Determine the [x, y] coordinate at the center of the cell enclosing the given text.  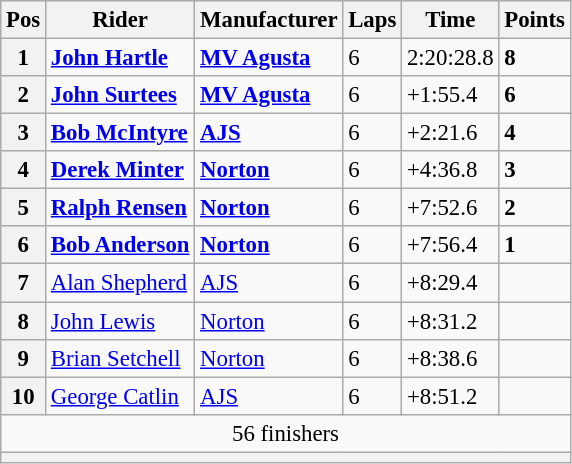
Time [450, 20]
Pos [24, 20]
56 finishers [286, 433]
Points [534, 20]
7 [24, 283]
5 [24, 208]
John Surtees [120, 95]
Bob McIntyre [120, 133]
9 [24, 358]
Bob Anderson [120, 245]
10 [24, 396]
Alan Shepherd [120, 283]
+2:21.6 [450, 133]
Ralph Rensen [120, 208]
2:20:28.8 [450, 58]
Manufacturer [269, 20]
+8:29.4 [450, 283]
George Catlin [120, 396]
John Lewis [120, 321]
+4:36.8 [450, 170]
+7:52.6 [450, 208]
+8:31.2 [450, 321]
John Hartle [120, 58]
Derek Minter [120, 170]
Laps [372, 20]
Brian Setchell [120, 358]
+1:55.4 [450, 95]
+8:51.2 [450, 396]
Rider [120, 20]
+8:38.6 [450, 358]
+7:56.4 [450, 245]
